Return the [x, y] coordinate for the center point of the cell that contains the specified text.  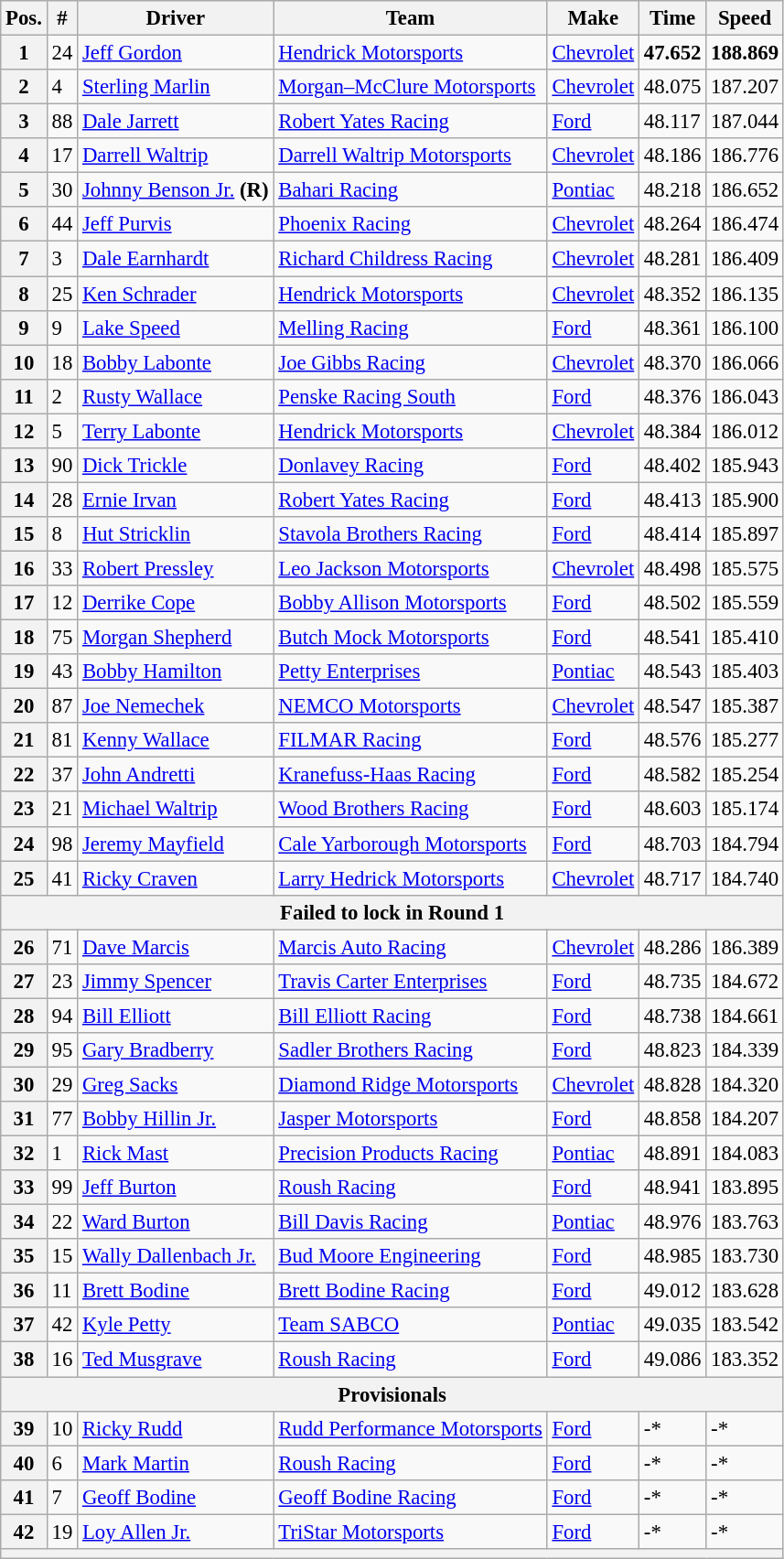
184.320 [745, 1084]
90 [62, 466]
44 [62, 224]
Wally Dallenbach Jr. [176, 1256]
183.895 [745, 1188]
39 [24, 1428]
Ken Schrader [176, 294]
Stavola Brothers Racing [410, 534]
Darrell Waltrip [176, 156]
48.603 [673, 810]
Bahari Racing [410, 190]
Lake Speed [176, 328]
186.043 [745, 396]
48.370 [673, 362]
Bobby Hamilton [176, 672]
187.207 [745, 87]
185.387 [745, 706]
183.352 [745, 1360]
Geoff Bodine Racing [410, 1497]
Jasper Motorsports [410, 1119]
34 [24, 1222]
Loy Allen Jr. [176, 1532]
184.672 [745, 982]
Dave Marcis [176, 947]
26 [24, 947]
Morgan Shepherd [176, 638]
48.414 [673, 534]
John Andretti [176, 775]
48.402 [673, 466]
48.286 [673, 947]
47.652 [673, 53]
48.823 [673, 1050]
Kenny Wallace [176, 740]
Hut Stricklin [176, 534]
Provisionals [392, 1394]
Kranefuss-Haas Racing [410, 775]
Greg Sacks [176, 1084]
186.474 [745, 224]
185.403 [745, 672]
Bill Elliott [176, 1016]
99 [62, 1188]
36 [24, 1291]
Travis Carter Enterprises [410, 982]
48.498 [673, 568]
184.083 [745, 1154]
Derrike Cope [176, 603]
Team SABCO [410, 1326]
183.542 [745, 1326]
48.985 [673, 1256]
185.174 [745, 810]
183.730 [745, 1256]
Ted Musgrave [176, 1360]
Precision Products Racing [410, 1154]
Phoenix Racing [410, 224]
38 [24, 1360]
48.376 [673, 396]
184.339 [745, 1050]
Make [593, 18]
TriStar Motorsports [410, 1532]
187.044 [745, 122]
Cale Yarborough Motorsports [410, 844]
48.413 [673, 500]
Johnny Benson Jr. (R) [176, 190]
Bud Moore Engineering [410, 1256]
14 [24, 500]
Mark Martin [176, 1463]
184.207 [745, 1119]
Speed [745, 18]
Sterling Marlin [176, 87]
Wood Brothers Racing [410, 810]
31 [24, 1119]
Jimmy Spencer [176, 982]
48.075 [673, 87]
48.264 [673, 224]
Petty Enterprises [410, 672]
Robert Pressley [176, 568]
Donlavey Racing [410, 466]
48.117 [673, 122]
Joe Nemechek [176, 706]
186.776 [745, 156]
185.277 [745, 740]
48.502 [673, 603]
185.254 [745, 775]
184.794 [745, 844]
186.135 [745, 294]
Bill Elliott Racing [410, 1016]
Ricky Rudd [176, 1428]
185.943 [745, 466]
Rusty Wallace [176, 396]
95 [62, 1050]
186.389 [745, 947]
186.100 [745, 328]
185.897 [745, 534]
188.869 [745, 53]
185.575 [745, 568]
48.576 [673, 740]
184.661 [745, 1016]
94 [62, 1016]
48.352 [673, 294]
77 [62, 1119]
Darrell Waltrip Motorsports [410, 156]
FILMAR Racing [410, 740]
Joe Gibbs Racing [410, 362]
48.703 [673, 844]
48.543 [673, 672]
Sadler Brothers Racing [410, 1050]
87 [62, 706]
49.086 [673, 1360]
Dick Trickle [176, 466]
71 [62, 947]
48.717 [673, 878]
Bobby Allison Motorsports [410, 603]
48.582 [673, 775]
48.281 [673, 259]
48.738 [673, 1016]
Dale Jarrett [176, 122]
Rudd Performance Motorsports [410, 1428]
49.035 [673, 1326]
Brett Bodine Racing [410, 1291]
48.541 [673, 638]
Brett Bodine [176, 1291]
Time [673, 18]
Gary Bradberry [176, 1050]
48.547 [673, 706]
49.012 [673, 1291]
Jeremy Mayfield [176, 844]
Bobby Labonte [176, 362]
186.409 [745, 259]
48.858 [673, 1119]
NEMCO Motorsports [410, 706]
98 [62, 844]
Larry Hedrick Motorsports [410, 878]
Ricky Craven [176, 878]
183.628 [745, 1291]
Melling Racing [410, 328]
Rick Mast [176, 1154]
Terry Labonte [176, 431]
Jeff Purvis [176, 224]
Ward Burton [176, 1222]
Bill Davis Racing [410, 1222]
186.652 [745, 190]
Ernie Irvan [176, 500]
48.976 [673, 1222]
# [62, 18]
184.740 [745, 878]
40 [24, 1463]
185.559 [745, 603]
43 [62, 672]
Butch Mock Motorsports [410, 638]
Jeff Gordon [176, 53]
Team [410, 18]
186.066 [745, 362]
48.941 [673, 1188]
185.410 [745, 638]
48.828 [673, 1084]
20 [24, 706]
75 [62, 638]
48.735 [673, 982]
Jeff Burton [176, 1188]
Marcis Auto Racing [410, 947]
48.891 [673, 1154]
Driver [176, 18]
185.900 [745, 500]
Geoff Bodine [176, 1497]
48.361 [673, 328]
48.186 [673, 156]
32 [24, 1154]
Michael Waltrip [176, 810]
48.384 [673, 431]
Bobby Hillin Jr. [176, 1119]
35 [24, 1256]
48.218 [673, 190]
Failed to lock in Round 1 [392, 912]
Penske Racing South [410, 396]
Kyle Petty [176, 1326]
Leo Jackson Motorsports [410, 568]
88 [62, 122]
Richard Childress Racing [410, 259]
Diamond Ridge Motorsports [410, 1084]
Morgan–McClure Motorsports [410, 87]
13 [24, 466]
Pos. [24, 18]
Dale Earnhardt [176, 259]
186.012 [745, 431]
81 [62, 740]
183.763 [745, 1222]
27 [24, 982]
